Locate the cell with the specified text and output its [X, Y] center coordinate. 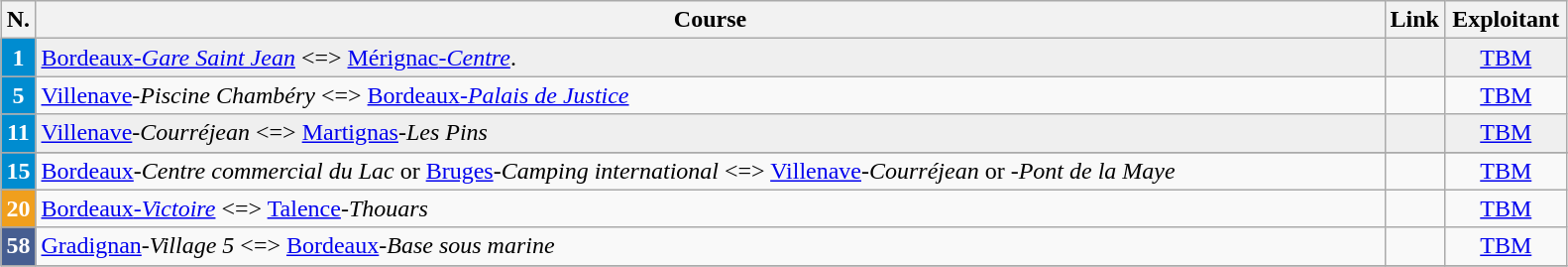
Bordeaux-Victoire <=> Talence-Thouars [710, 208]
5 [18, 95]
1 [18, 58]
Exploitant [1506, 20]
Gradignan-Village 5 <=> Bordeaux-Base sous marine [710, 246]
15 [18, 171]
N. [18, 20]
11 [18, 133]
Bordeaux-Gare Saint Jean <=> Mérignac-Centre. [710, 58]
Villenave-Courréjean <=> Martignas-Les Pins [710, 133]
Bordeaux-Centre commercial du Lac or Bruges-Camping international <=> Villenave-Courréjean or -Pont de la Maye [710, 171]
Link [1414, 20]
Course [710, 20]
20 [18, 208]
58 [18, 246]
Villenave-Piscine Chambéry <=> Bordeaux-Palais de Justice [710, 95]
